Locate the cell with the specified text and output its [x, y] center coordinate. 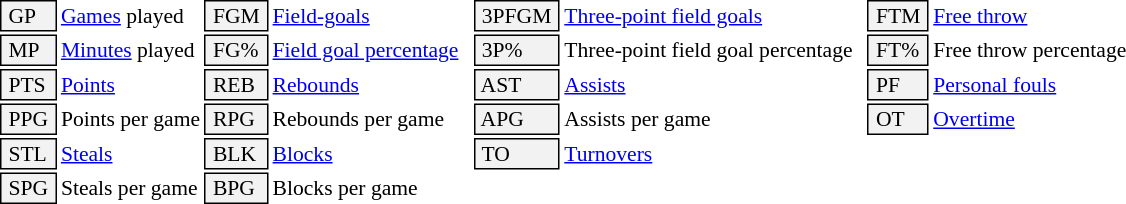
FGM [237, 16]
Minutes played [130, 50]
3PFGM [516, 16]
Steals per game [130, 188]
Points [130, 85]
REB [237, 85]
Points per game [130, 120]
SPG [28, 188]
Assists per game [714, 120]
OT [898, 120]
FG% [237, 50]
Blocks per game [370, 188]
GP [28, 16]
RPG [237, 120]
Assists [714, 85]
APG [516, 120]
FT% [898, 50]
Three-point field goal percentage [714, 50]
PTS [28, 85]
PF [898, 85]
Games played [130, 16]
PPG [28, 120]
3P% [516, 50]
MP [28, 50]
STL [28, 154]
BLK [237, 154]
Rebounds per game [370, 120]
Turnovers [714, 154]
BPG [237, 188]
Blocks [370, 154]
Rebounds [370, 85]
Steals [130, 154]
FTM [898, 16]
Field goal percentage [370, 50]
Three-point field goals [714, 16]
Field-goals [370, 16]
AST [516, 85]
TO [516, 154]
